Output the [x, y] coordinate of the center of the cell containing the given text.  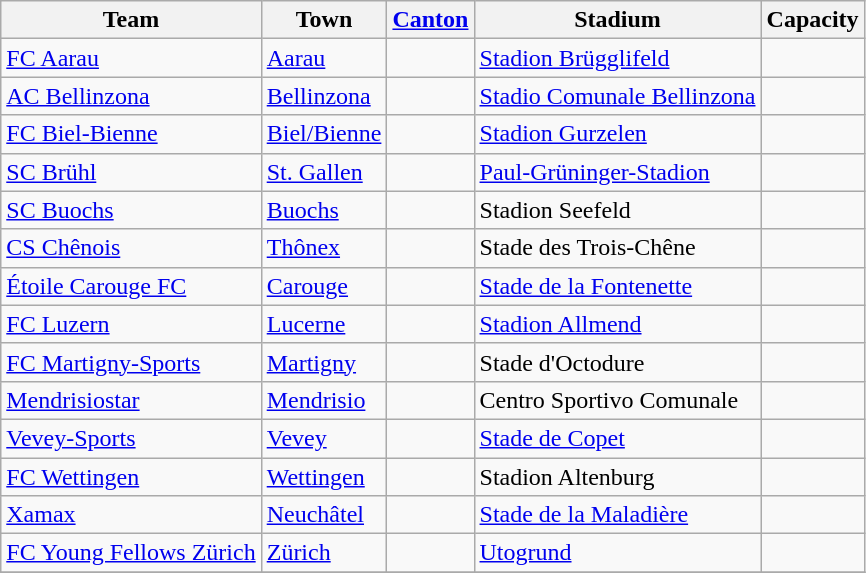
Stade de la Fontenette [618, 286]
Stadion Allmend [618, 324]
Stadion Gurzelen [618, 134]
Vevey-Sports [131, 438]
Capacity [812, 20]
Stadium [618, 20]
Stadion Altenburg [618, 477]
Carouge [324, 286]
Zürich [324, 553]
CS Chênois [131, 248]
Buochs [324, 210]
Lucerne [324, 324]
FC Young Fellows Zürich [131, 553]
Martigny [324, 362]
Biel/Bienne [324, 134]
Stade de Copet [618, 438]
AC Bellinzona [131, 96]
Centro Sportivo Comunale [618, 400]
Stadion Seefeld [618, 210]
Thônex [324, 248]
Canton [430, 20]
Neuchâtel [324, 515]
Stade de la Maladière [618, 515]
Stadion Brügglifeld [618, 58]
Utogrund [618, 553]
FC Biel-Bienne [131, 134]
Mendrisio [324, 400]
Town [324, 20]
Paul-Grüninger-Stadion [618, 172]
SC Brühl [131, 172]
SC Buochs [131, 210]
FC Aarau [131, 58]
Bellinzona [324, 96]
Wettingen [324, 477]
Stade d'Octodure [618, 362]
Mendrisiostar [131, 400]
St. Gallen [324, 172]
Vevey [324, 438]
Stadio Comunale Bellinzona [618, 96]
Stade des Trois-Chêne [618, 248]
Aarau [324, 58]
Étoile Carouge FC [131, 286]
Xamax [131, 515]
Team [131, 20]
FC Luzern [131, 324]
FC Martigny-Sports [131, 362]
FC Wettingen [131, 477]
